Determine the [x, y] coordinate at the center of the cell enclosing the given text.  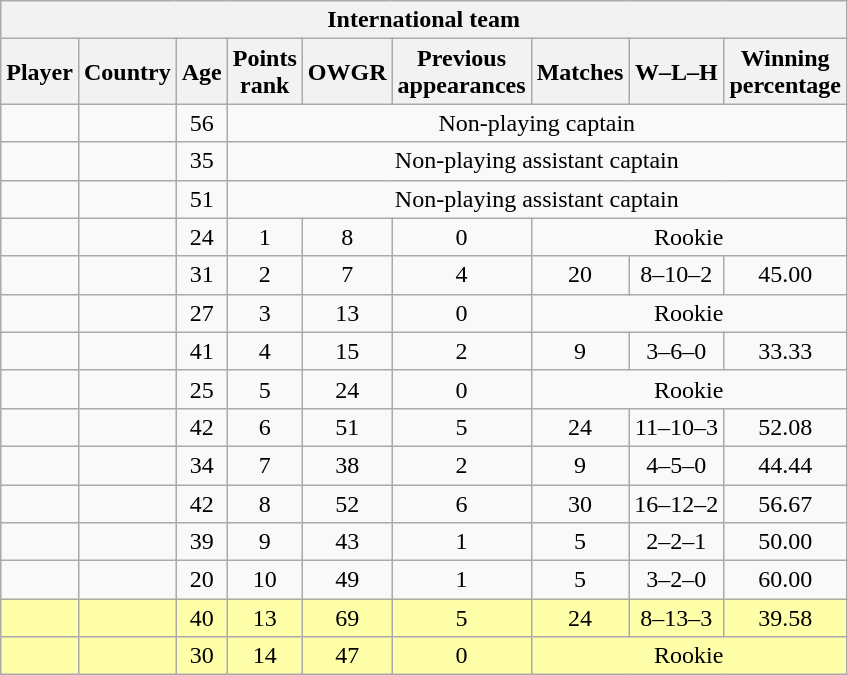
Country [127, 72]
52.08 [786, 427]
Matches [580, 72]
35 [202, 161]
International team [424, 20]
Pointsrank [264, 72]
8–10–2 [676, 275]
Non-playing captain [536, 123]
45.00 [786, 275]
Winningpercentage [786, 72]
25 [202, 389]
41 [202, 351]
OWGR [347, 72]
16–12–2 [676, 503]
W–L–H [676, 72]
34 [202, 465]
43 [347, 542]
56 [202, 123]
3–6–0 [676, 351]
Age [202, 72]
3 [264, 313]
39 [202, 542]
11–10–3 [676, 427]
44.44 [786, 465]
Player [40, 72]
3–2–0 [676, 580]
47 [347, 656]
38 [347, 465]
4–5–0 [676, 465]
2–2–1 [676, 542]
27 [202, 313]
33.33 [786, 351]
40 [202, 618]
14 [264, 656]
69 [347, 618]
56.67 [786, 503]
60.00 [786, 580]
49 [347, 580]
31 [202, 275]
10 [264, 580]
15 [347, 351]
Previousappearances [462, 72]
52 [347, 503]
8–13–3 [676, 618]
50.00 [786, 542]
39.58 [786, 618]
